Pinpoint the cell where the given text exists, returning its [x, y] midpoint coordinate. 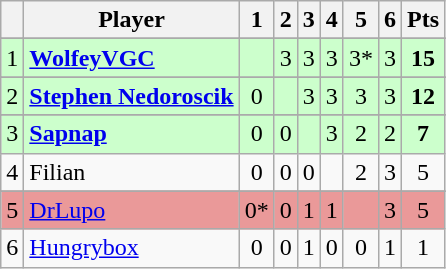
3* [360, 58]
Pts [424, 20]
WolfeyVGC [132, 58]
0* [256, 210]
Player [132, 20]
DrLupo [132, 210]
Sapnap [132, 134]
Stephen Nedoroscik [132, 96]
7 [424, 134]
Filian [132, 172]
15 [424, 58]
Hungrybox [132, 248]
12 [424, 96]
